Extract the (X, Y) coordinate from the center of the cell holding the provided text.  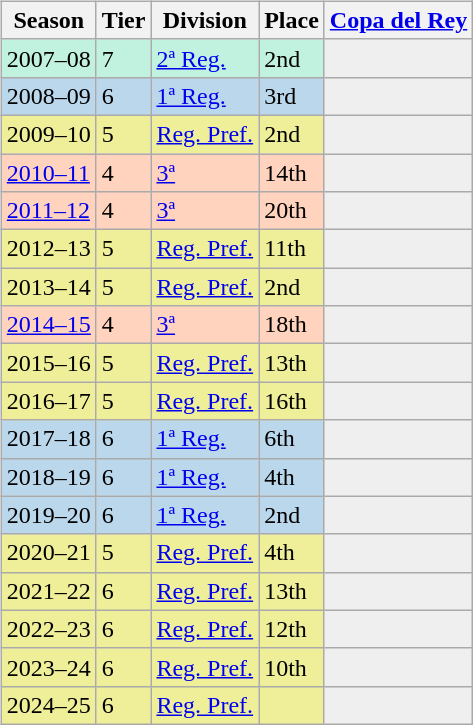
2019–20 (48, 515)
Season (48, 20)
2010–11 (48, 173)
2024–25 (48, 705)
2014–15 (48, 325)
14th (292, 173)
2020–21 (48, 553)
6th (292, 439)
2009–10 (48, 134)
2012–13 (48, 249)
12th (292, 629)
7 (124, 58)
11th (292, 249)
2011–12 (48, 211)
18th (292, 325)
2008–09 (48, 96)
16th (292, 401)
10th (292, 667)
2023–24 (48, 667)
2007–08 (48, 58)
Place (292, 20)
2015–16 (48, 363)
Division (205, 20)
2017–18 (48, 439)
3rd (292, 96)
2021–22 (48, 591)
20th (292, 211)
Tier (124, 20)
2022–23 (48, 629)
2ª Reg. (205, 58)
2013–14 (48, 287)
Copa del Rey (398, 20)
2018–19 (48, 477)
2016–17 (48, 401)
